For the text-containing cell, return its midpoint in (X, Y) coordinate format. 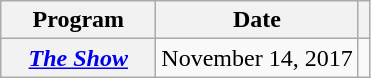
Program (78, 20)
November 14, 2017 (257, 58)
Date (257, 20)
The Show (78, 58)
